For the text-containing cell, return its midpoint in (X, Y) coordinate format. 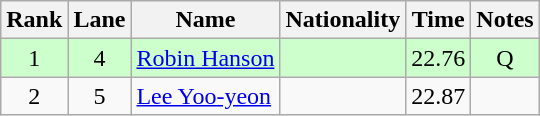
1 (34, 58)
22.87 (438, 96)
4 (100, 58)
5 (100, 96)
Nationality (343, 20)
Rank (34, 20)
Lane (100, 20)
Q (505, 58)
Time (438, 20)
Name (206, 20)
2 (34, 96)
Robin Hanson (206, 58)
Notes (505, 20)
22.76 (438, 58)
Lee Yoo-yeon (206, 96)
